Determine the [X, Y] coordinate at the center of the cell enclosing the given text.  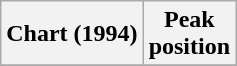
Peakposition [189, 34]
Chart (1994) [72, 34]
